Return the (X, Y) coordinate for the center point of the cell that contains the specified text.  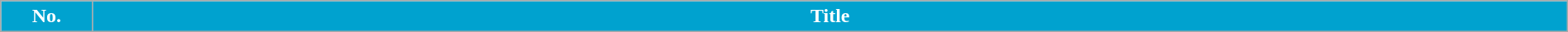
Title (830, 16)
No. (46, 16)
